From the cell containing the given text, extract its center point as [X, Y] coordinate. 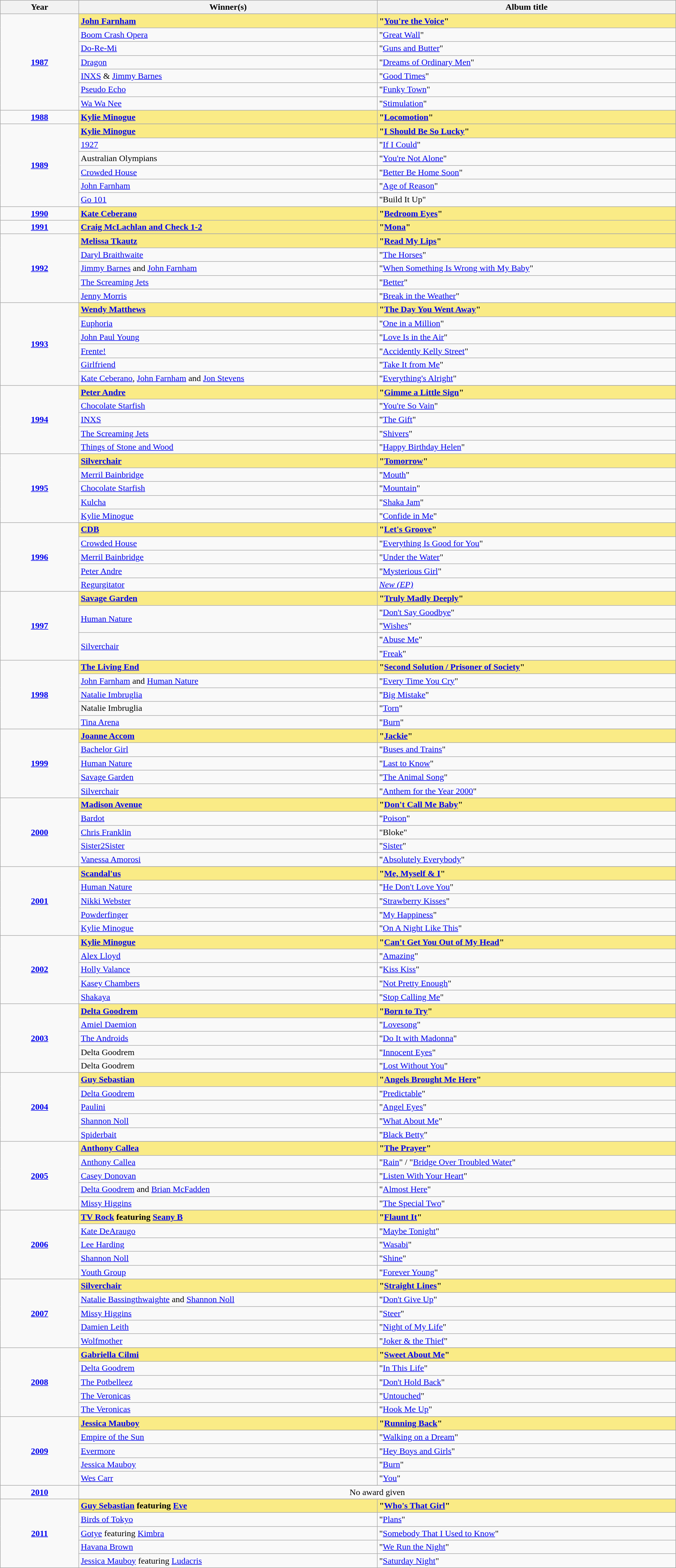
"Mountain" [526, 488]
Do-Re-Mi [228, 48]
"Funky Town" [526, 90]
"Angel Eyes" [526, 1107]
"The Animal Song" [526, 777]
The Androids [228, 1038]
"Untouched" [526, 1396]
Holly Valance [228, 969]
"Take It from Me" [526, 364]
"Happy Birthday Helen" [526, 447]
"Truly Madly Deeply" [526, 598]
Youth Group [228, 1272]
1998 [40, 695]
"What About Me" [526, 1121]
Sister2Sister [228, 846]
John Farnham and Human Nature [228, 681]
1991 [40, 227]
Melissa Tkautz [228, 241]
Wolfmother [228, 1341]
Joanne Accom [228, 736]
Shakaya [228, 997]
"You" [526, 1478]
"Torn" [526, 708]
"Predictable" [526, 1093]
"Strawberry Kisses" [526, 901]
2004 [40, 1107]
"Listen With Your Heart" [526, 1176]
1996 [40, 557]
Things of Stone and Wood [228, 447]
"Anthem for the Year 2000" [526, 791]
2006 [40, 1244]
Evermore [228, 1451]
"You're So Vain" [526, 406]
Natalie Bassingthwaighte and Shannon Noll [228, 1300]
Casey Donovan [228, 1176]
"Locomotion" [526, 117]
"Don't Hold Back" [526, 1382]
Kate Ceberano, John Farnham and Jon Stevens [228, 378]
"In This Life" [526, 1368]
"Don't Give Up" [526, 1300]
Delta Goodrem and Brian McFadden [228, 1189]
"The Gift" [526, 420]
1997 [40, 626]
TV Rock featuring Seany B [228, 1217]
"Bedroom Eyes" [526, 213]
The Living End [228, 667]
"Forever Young" [526, 1272]
Damien Leith [228, 1327]
1992 [40, 268]
2003 [40, 1038]
Madison Avenue [228, 804]
"Straight Lines" [526, 1286]
2005 [40, 1176]
Wa Wa Nee [228, 103]
"Do It with Madonna" [526, 1038]
"Abuse Me" [526, 640]
"Second Solution / Prisoner of Society" [526, 667]
"Born to Try" [526, 1011]
"Bloke" [526, 832]
"Jackie" [526, 736]
Amiel Daemion [228, 1024]
"Lovesong" [526, 1024]
INXS [228, 420]
"Last to Know" [526, 763]
"On A Night Like This" [526, 928]
"Mysterious Girl" [526, 571]
"Lost Without You" [526, 1066]
"The Horses" [526, 255]
"When Something Is Wrong with My Baby" [526, 268]
"Great Wall" [526, 35]
Empire of the Sun [228, 1437]
"Good Times" [526, 76]
"Joker & the Thief" [526, 1341]
Jenny Morris [228, 296]
1999 [40, 763]
"Saturday Night" [526, 1561]
"Amazing" [526, 956]
"Accidently Kelly Street" [526, 351]
Havana Brown [228, 1547]
2010 [40, 1492]
"Kiss Kiss" [526, 969]
"Mona" [526, 227]
"Running Back" [526, 1423]
"Can't Get You Out of My Head" [526, 942]
Kulcha [228, 502]
Pseudo Echo [228, 90]
"Don't Call Me Baby" [526, 804]
"Poison" [526, 818]
1995 [40, 488]
1988 [40, 117]
2009 [40, 1451]
Craig McLachlan and Check 1-2 [228, 227]
"Gimme a Little Sign" [526, 392]
Guy Sebastian [228, 1080]
"Absolutely Everybody" [526, 860]
"Confide in Me" [526, 516]
"The Day You Went Away" [526, 310]
"Not Pretty Enough" [526, 983]
"Every Time You Cry" [526, 681]
"Everything Is Good for You" [526, 543]
"Freak" [526, 653]
"Hook Me Up" [526, 1409]
Go 101 [228, 200]
Powderfinger [228, 915]
Kasey Chambers [228, 983]
"Wasabi" [526, 1244]
Scandal'us [228, 873]
"Shaka Jam" [526, 502]
Bardot [228, 818]
CDB [228, 530]
Lee Harding [228, 1244]
"Better" [526, 282]
"Don't Say Goodbye" [526, 612]
"Tomorrow" [526, 461]
"We Run the Night" [526, 1547]
Wendy Matthews [228, 310]
"Plans" [526, 1520]
2001 [40, 901]
Wes Carr [228, 1478]
2002 [40, 969]
"Somebody That I Used to Know" [526, 1533]
"Stimulation" [526, 103]
"Almost Here" [526, 1189]
2000 [40, 832]
2008 [40, 1382]
Girlfriend [228, 364]
Regurgitator [228, 584]
"The Special Two" [526, 1203]
"Sweet About Me" [526, 1355]
Guy Sebastian featuring Eve [228, 1506]
"Mouth" [526, 475]
1927 [228, 144]
"If I Could" [526, 144]
"Night of My Life" [526, 1327]
John Paul Young [228, 337]
Boom Crash Opera [228, 35]
"You're Not Alone" [526, 158]
"My Happiness" [526, 915]
"Buses and Trains" [526, 750]
No award given [377, 1492]
"Maybe Tonight" [526, 1231]
"Steer" [526, 1313]
"Shine" [526, 1258]
"Let's Groove" [526, 530]
"Me, Myself & I" [526, 873]
"Dreams of Ordinary Men" [526, 62]
"Who's That Girl" [526, 1506]
"He Don't Love You" [526, 887]
Nikki Webster [228, 901]
2007 [40, 1313]
"One in a Million" [526, 323]
"You're the Voice" [526, 21]
"Better Be Home Soon" [526, 172]
"Stop Calling Me" [526, 997]
"Hey Boys and Girls" [526, 1451]
Jessica Mauboy featuring Ludacris [228, 1561]
"Rain" / "Bridge Over Troubled Water" [526, 1162]
1989 [40, 165]
"Shivers" [526, 433]
New (EP) [526, 584]
Bachelor Girl [228, 750]
"Sister" [526, 846]
"Black Betty" [526, 1135]
"Age of Reason" [526, 186]
Australian Olympians [228, 158]
1993 [40, 344]
"Walking on a Dream" [526, 1437]
Frente! [228, 351]
1990 [40, 213]
Dragon [228, 62]
"Big Mistake" [526, 695]
"Wishes" [526, 626]
"Break in the Weather" [526, 296]
"Under the Water" [526, 557]
Spiderbait [228, 1135]
1994 [40, 419]
Gabriella Cilmi [228, 1355]
"Build It Up" [526, 200]
Birds of Tokyo [228, 1520]
Vanessa Amorosi [228, 860]
"Guns and Butter" [526, 48]
Tina Arena [228, 722]
"Everything's Alright" [526, 378]
INXS & Jimmy Barnes [228, 76]
Album title [526, 7]
1987 [40, 62]
"Flaunt It" [526, 1217]
Kate Ceberano [228, 213]
Alex Lloyd [228, 956]
Euphoria [228, 323]
Kate DeAraugo [228, 1231]
Gotye featuring Kimbra [228, 1533]
Daryl Braithwaite [228, 255]
"The Prayer" [526, 1148]
Jimmy Barnes and John Farnham [228, 268]
The Potbelleez [228, 1382]
2011 [40, 1533]
"Innocent Eyes" [526, 1052]
Winner(s) [228, 7]
"I Should Be So Lucky" [526, 131]
Year [40, 7]
"Angels Brought Me Here" [526, 1080]
"Love Is in the Air" [526, 337]
"Read My Lips" [526, 241]
Chris Franklin [228, 832]
Paulini [228, 1107]
